Capture the cell that displays the provided text and extract its [x, y] central coordinate. 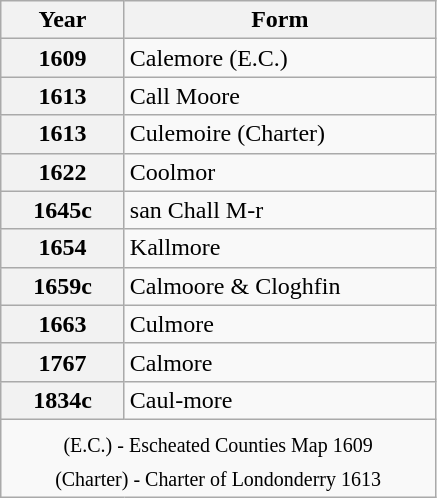
Culemoire (Charter) [280, 134]
1654 [63, 248]
1609 [63, 58]
1834c [63, 400]
Kallmore [280, 248]
san Chall M-r [280, 210]
1767 [63, 362]
1645c [63, 210]
Calemore (E.C.) [280, 58]
Form [280, 20]
Culmore [280, 324]
Year [63, 20]
1622 [63, 172]
(E.C.) - Escheated Counties Map 1609(Charter) - Charter of Londonderry 1613 [218, 458]
Calmore [280, 362]
Call Moore [280, 96]
1659c [63, 286]
1663 [63, 324]
Caul-more [280, 400]
Coolmor [280, 172]
Calmoore & Cloghfin [280, 286]
